Determine the (x, y) coordinate at the center of the cell enclosing the given text.  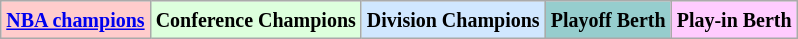
Playoff Berth (608, 20)
Conference Champions (256, 20)
Play-in Berth (734, 20)
Division Champions (453, 20)
NBA champions (76, 20)
